Return the (x, y) coordinate for the center point of the cell that contains the specified text.  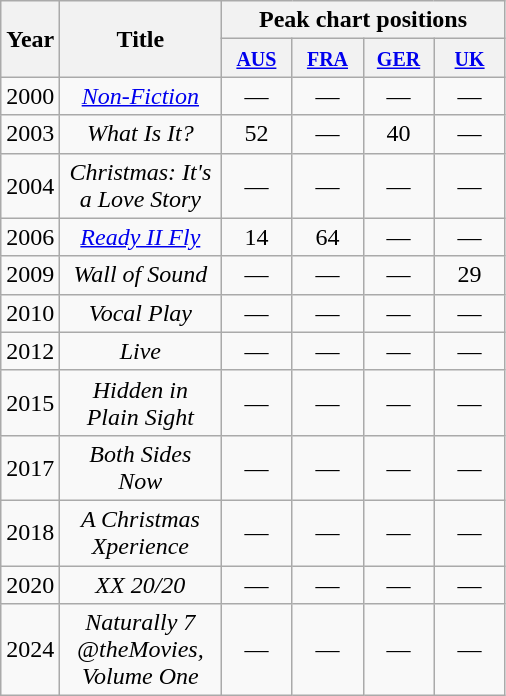
Christmas: It's a Love Story (140, 186)
Naturally 7 @theMovies, Volume One (140, 650)
FRA (328, 58)
2018 (30, 532)
Both Sides Now (140, 468)
40 (398, 134)
2024 (30, 650)
Hidden in Plain Sight (140, 402)
29 (470, 275)
2017 (30, 468)
2015 (30, 402)
14 (256, 237)
Vocal Play (140, 313)
UK (470, 58)
2020 (30, 585)
52 (256, 134)
64 (328, 237)
Title (140, 39)
2012 (30, 351)
GER (398, 58)
A Christmas Xperience (140, 532)
What Is It? (140, 134)
XX 20/20 (140, 585)
Peak chart positions (363, 20)
AUS (256, 58)
2010 (30, 313)
2009 (30, 275)
Ready II Fly (140, 237)
2003 (30, 134)
Live (140, 351)
2006 (30, 237)
Non-Fiction (140, 96)
Wall of Sound (140, 275)
2000 (30, 96)
Year (30, 39)
2004 (30, 186)
